For the text-containing cell, return its midpoint in [X, Y] coordinate format. 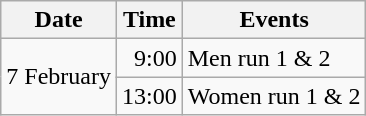
Date [59, 20]
Events [274, 20]
Men run 1 & 2 [274, 58]
9:00 [149, 58]
7 February [59, 77]
13:00 [149, 96]
Time [149, 20]
Women run 1 & 2 [274, 96]
